Locate the cell with the specified text and output its (x, y) center coordinate. 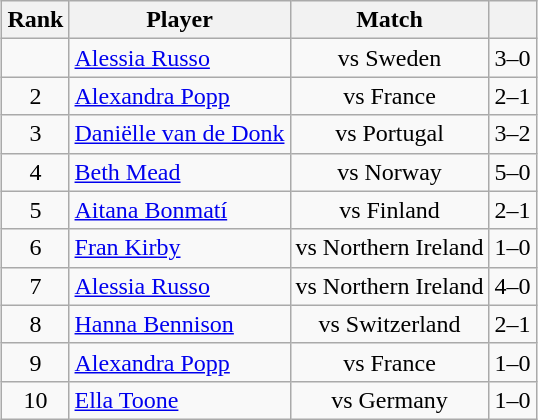
5 (36, 210)
6 (36, 248)
3–0 (512, 58)
10 (36, 400)
vs Finland (390, 210)
3–2 (512, 134)
Fran Kirby (180, 248)
Beth Mead (180, 172)
4–0 (512, 286)
8 (36, 324)
Daniëlle van de Donk (180, 134)
9 (36, 362)
Rank (36, 20)
Hanna Bennison (180, 324)
Player (180, 20)
vs Portugal (390, 134)
2 (36, 96)
4 (36, 172)
5–0 (512, 172)
Match (390, 20)
Aitana Bonmatí (180, 210)
Ella Toone (180, 400)
vs Germany (390, 400)
vs Norway (390, 172)
vs Switzerland (390, 324)
7 (36, 286)
vs Sweden (390, 58)
3 (36, 134)
